Return the (X, Y) coordinate for the center point of the cell that contains the specified text.  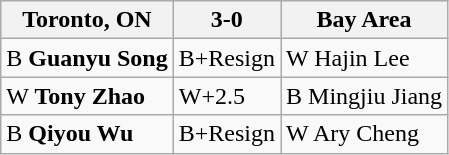
B Guanyu Song (87, 58)
W+2.5 (226, 96)
W Hajin Lee (364, 58)
Bay Area (364, 20)
W Ary Cheng (364, 134)
Toronto, ON (87, 20)
3-0 (226, 20)
W Tony Zhao (87, 96)
B Mingjiu Jiang (364, 96)
B Qiyou Wu (87, 134)
